Return the [X, Y] coordinate for the center point of the cell that contains the specified text.  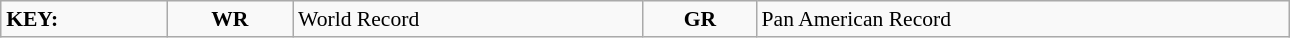
KEY: [84, 19]
Pan American Record [1023, 19]
WR [230, 19]
GR [700, 19]
World Record [468, 19]
